Locate the cell with the specified text and output its (x, y) center coordinate. 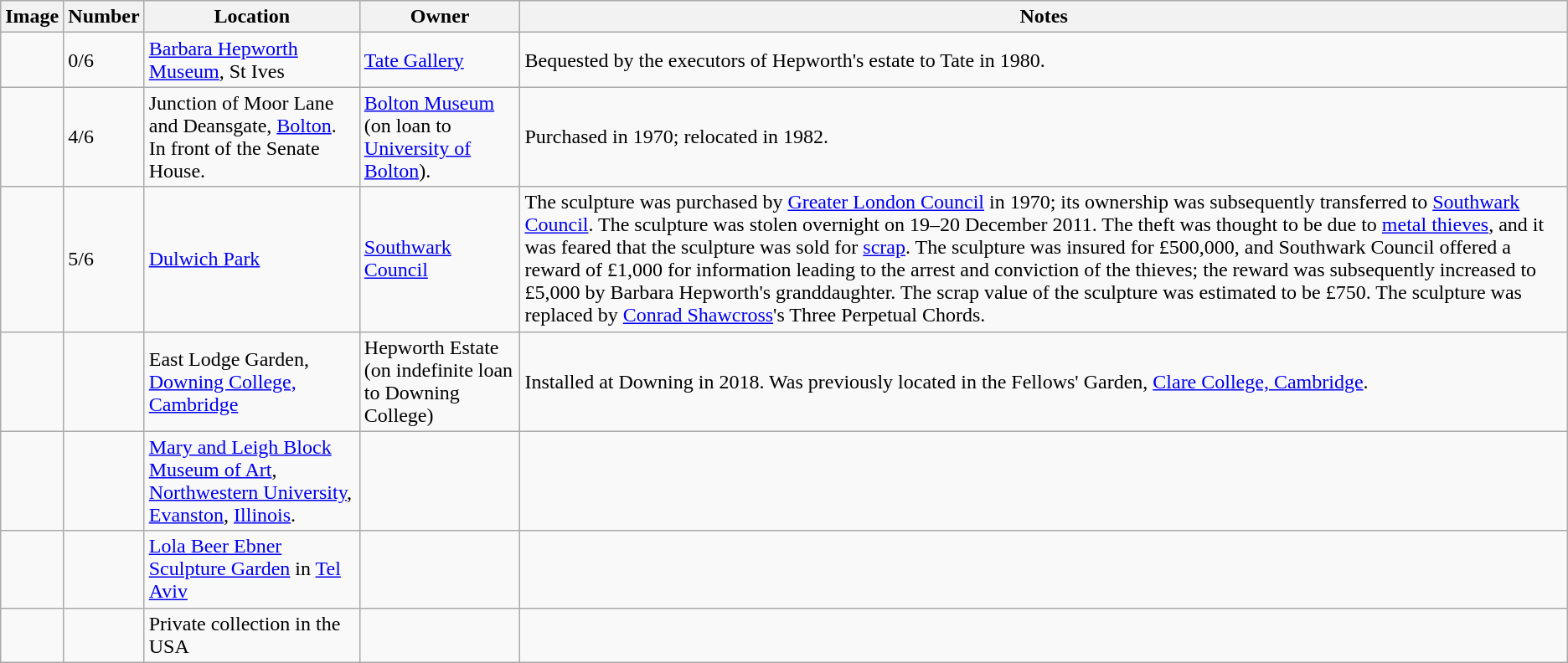
Image (32, 17)
Hepworth Estate (on indefinite loan to Downing College) (440, 382)
Private collection in the USA (251, 635)
Tate Gallery (440, 60)
4/6 (104, 137)
Bequested by the executors of Hepworth's estate to Tate in 1980. (1044, 60)
Southwark Council (440, 260)
Lola Beer Ebner Sculpture Garden in Tel Aviv (251, 569)
5/6 (104, 260)
Bolton Museum (on loan to University of Bolton). (440, 137)
Number (104, 17)
East Lodge Garden, Downing College, Cambridge (251, 382)
Barbara Hepworth Museum, St Ives (251, 60)
Location (251, 17)
Mary and Leigh Block Museum of Art, Northwestern University, Evanston, Illinois. (251, 481)
Owner (440, 17)
Purchased in 1970; relocated in 1982. (1044, 137)
0/6 (104, 60)
Junction of Moor Lane and Deansgate, Bolton. In front of the Senate House. (251, 137)
Notes (1044, 17)
Installed at Downing in 2018. Was previously located in the Fellows' Garden, Clare College, Cambridge. (1044, 382)
Dulwich Park (251, 260)
